Extract the [X, Y] coordinate from the center of the cell holding the provided text.  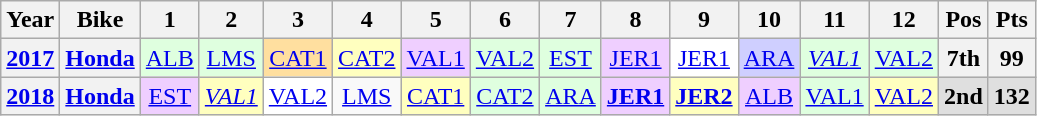
5 [436, 20]
8 [635, 20]
9 [704, 20]
6 [504, 20]
11 [834, 20]
2017 [30, 58]
2018 [30, 96]
3 [298, 20]
Pos [964, 20]
10 [769, 20]
Bike [100, 20]
Pts [1012, 20]
132 [1012, 96]
7th [964, 58]
2 [231, 20]
12 [904, 20]
1 [170, 20]
2nd [964, 96]
99 [1012, 58]
4 [367, 20]
Year [30, 20]
7 [571, 20]
JER2 [704, 96]
